Locate the cell with the specified text and output its (X, Y) center coordinate. 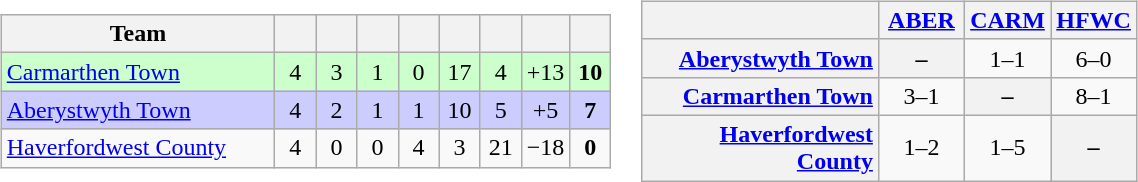
6–0 (1094, 58)
1–5 (1007, 148)
17 (460, 72)
21 (500, 148)
3–1 (921, 96)
HFWC (1094, 20)
5 (500, 110)
CARM (1007, 20)
+13 (546, 72)
−18 (546, 148)
7 (590, 110)
2 (336, 110)
Team (138, 34)
1–1 (1007, 58)
1–2 (921, 148)
ABER (921, 20)
8–1 (1094, 96)
+5 (546, 110)
